For the text-containing cell, return its midpoint in [X, Y] coordinate format. 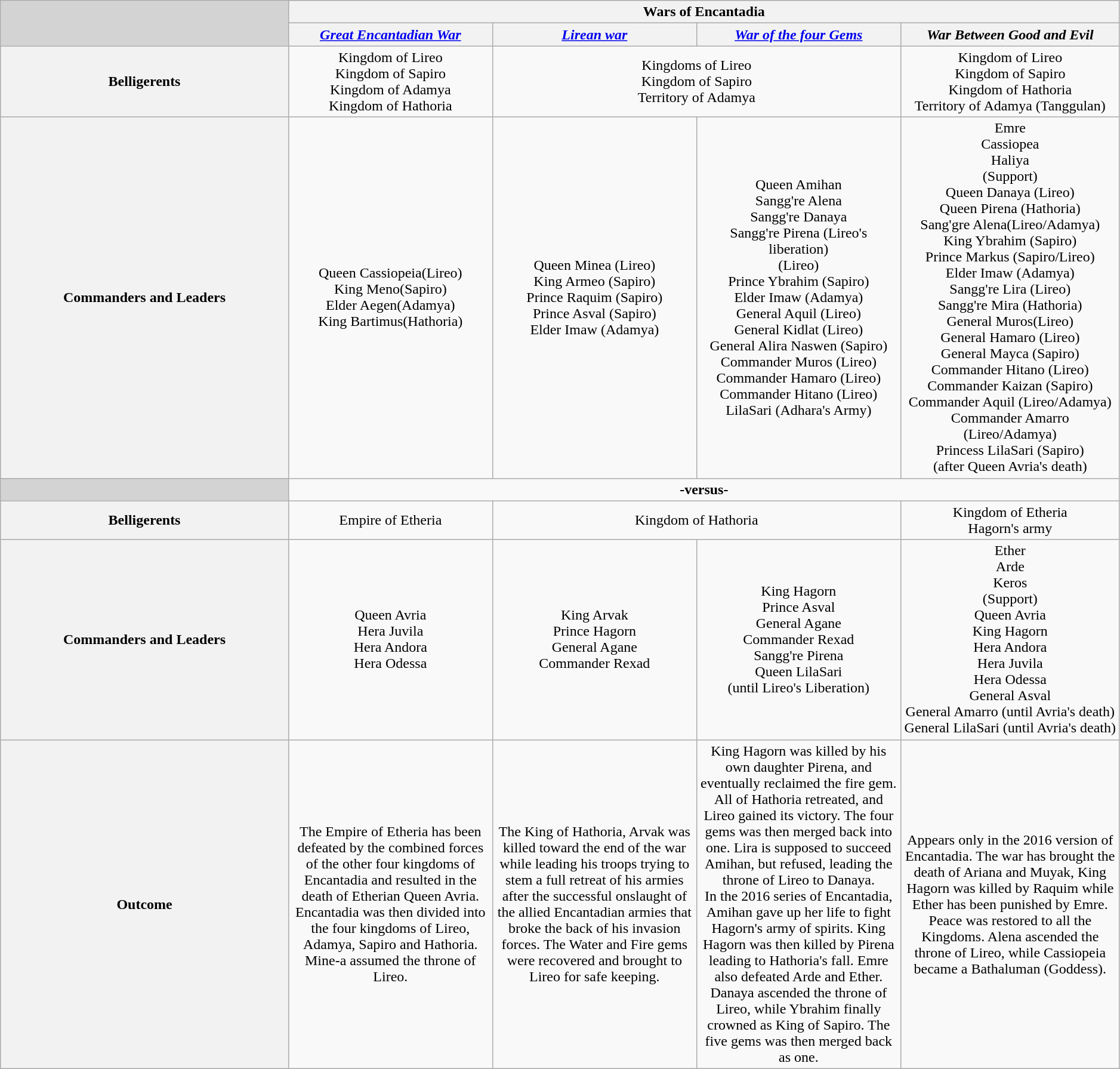
Kingdom of LireoKingdom of SapiroKingdom of AdamyaKingdom of Hathoria [390, 81]
Lirean war [594, 35]
Queen Cassiopeia(Lireo)King Meno(Sapiro)Elder Aegen(Adamya)King Bartimus(Hathoria) [390, 297]
King HagornPrince AsvalGeneral AganeCommander RexadSangg're PirenaQueen LilaSari(until Lireo's Liberation) [798, 640]
Kingdom of Hathoria [696, 520]
Queen AvriaHera JuvilaHera AndoraHera Odessa [390, 640]
Wars of Encantadia [704, 12]
War of the four Gems [798, 35]
Outcome [144, 904]
Kingdom of LireoKingdom of SapiroKingdom of Hathoria Territory of Adamya (Tanggulan) [1010, 81]
King ArvakPrince HagornGeneral AganeCommander Rexad [594, 640]
Kingdoms of LireoKingdom of SapiroTerritory of Adamya [696, 81]
Kingdom of EtheriaHagorn's army [1010, 520]
Queen Minea (Lireo)King Armeo (Sapiro)Prince Raquim (Sapiro)Prince Asval (Sapiro)Elder Imaw (Adamya) [594, 297]
Great Encantadian War [390, 35]
Empire of Etheria [390, 520]
-versus- [704, 489]
War Between Good and Evil [1010, 35]
